Identify which cell holds the provided text, then report its [x, y] central coordinate. 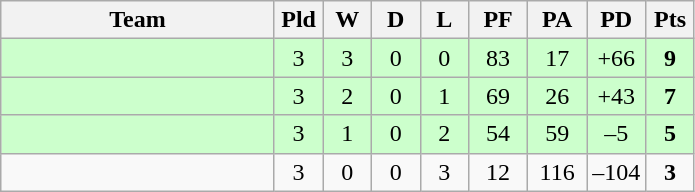
12 [498, 172]
–5 [616, 134]
17 [558, 58]
5 [670, 134]
83 [498, 58]
59 [558, 134]
PD [616, 20]
Pts [670, 20]
9 [670, 58]
D [396, 20]
+43 [616, 96]
69 [498, 96]
26 [558, 96]
L [444, 20]
+66 [616, 58]
Team [138, 20]
–104 [616, 172]
PA [558, 20]
116 [558, 172]
W [348, 20]
PF [498, 20]
Pld [298, 20]
7 [670, 96]
54 [498, 134]
